Search for the cell housing the specified text and yield its [X, Y] center coordinate. 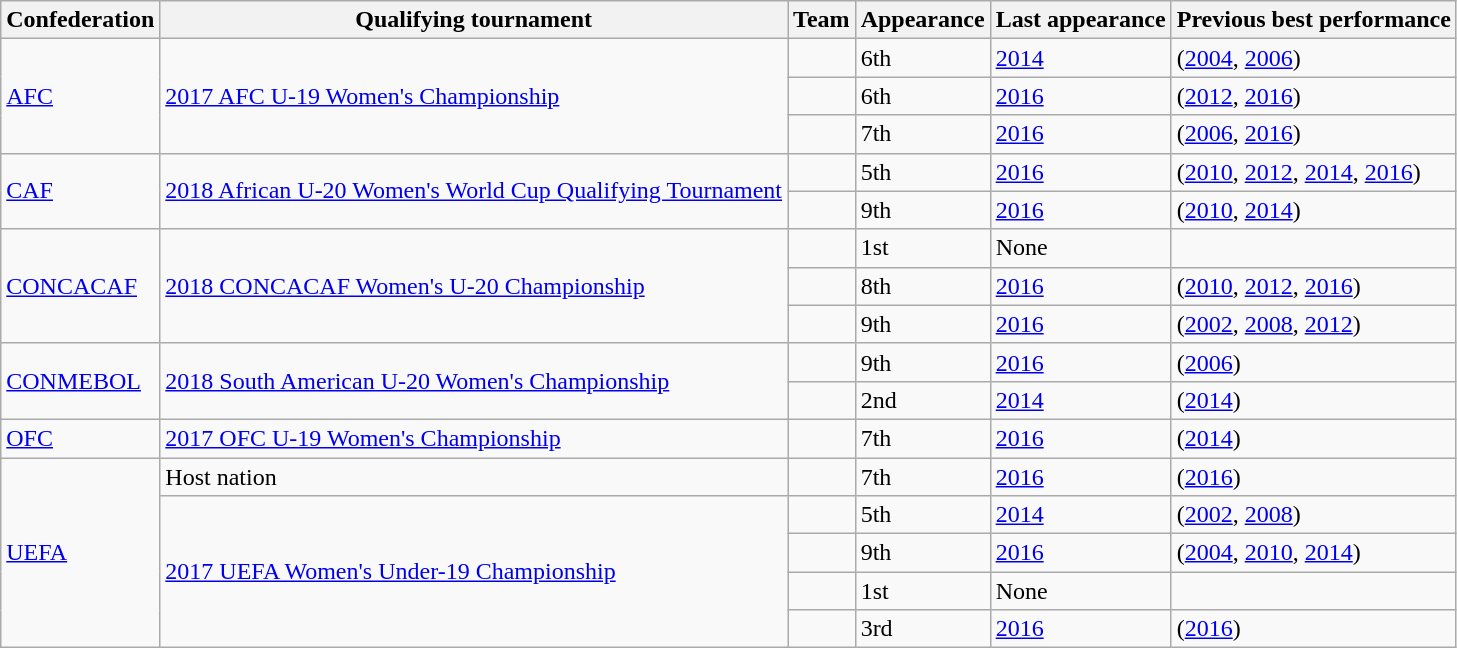
(2010, 2012, 2016) [1314, 286]
(2006, 2016) [1314, 134]
(2002, 2008, 2012) [1314, 324]
Host nation [474, 477]
CAF [80, 191]
CONMEBOL [80, 381]
Team [822, 20]
Appearance [922, 20]
OFC [80, 438]
2018 South American U-20 Women's Championship [474, 381]
Confederation [80, 20]
2018 African U-20 Women's World Cup Qualifying Tournament [474, 191]
(2002, 2008) [1314, 515]
(2006) [1314, 362]
(2010, 2014) [1314, 210]
UEFA [80, 553]
AFC [80, 96]
CONCACAF [80, 286]
(2012, 2016) [1314, 96]
(2004, 2010, 2014) [1314, 553]
(2004, 2006) [1314, 58]
3rd [922, 629]
2017 AFC U-19 Women's Championship [474, 96]
Last appearance [1080, 20]
8th [922, 286]
2nd [922, 400]
2018 CONCACAF Women's U-20 Championship [474, 286]
2017 OFC U-19 Women's Championship [474, 438]
Qualifying tournament [474, 20]
(2010, 2012, 2014, 2016) [1314, 172]
2017 UEFA Women's Under-19 Championship [474, 572]
Previous best performance [1314, 20]
